Return (x, y) of the center of cell containing provided text 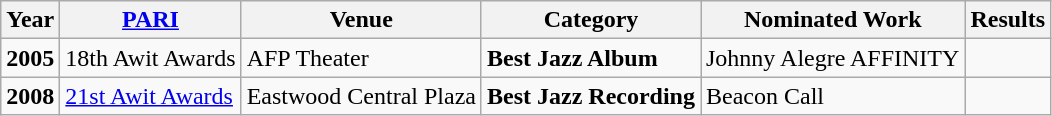
21st Awit Awards (150, 96)
Venue (361, 20)
PARI (150, 20)
Results (1008, 20)
Nominated Work (832, 20)
Johnny Alegre AFFINITY (832, 58)
Beacon Call (832, 96)
AFP Theater (361, 58)
Year (30, 20)
Best Jazz Recording (590, 96)
Category (590, 20)
Best Jazz Album (590, 58)
18th Awit Awards (150, 58)
Eastwood Central Plaza (361, 96)
2005 (30, 58)
2008 (30, 96)
